Find where the given text appears and provide that cell's center as (x, y) coordinate. 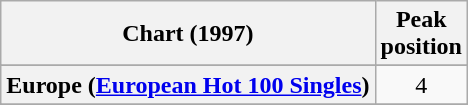
4 (421, 85)
Europe (European Hot 100 Singles) (188, 85)
Peakposition (421, 34)
Chart (1997) (188, 34)
